Identify which cell holds the provided text, then report its [X, Y] central coordinate. 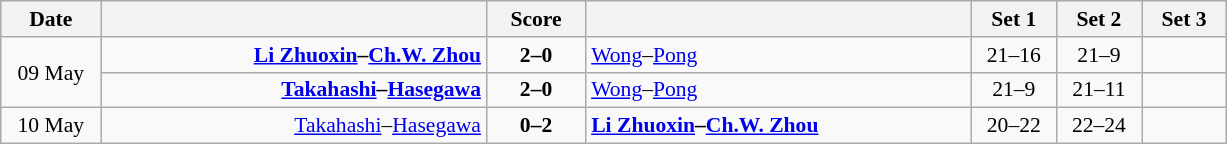
Set 1 [1014, 19]
21–16 [1014, 55]
0–2 [536, 126]
22–24 [1098, 126]
Set 2 [1098, 19]
10 May [51, 126]
Score [536, 19]
21–11 [1098, 90]
20–22 [1014, 126]
Date [51, 19]
09 May [51, 72]
Set 3 [1184, 19]
